For the text-containing cell, return its midpoint in (x, y) coordinate format. 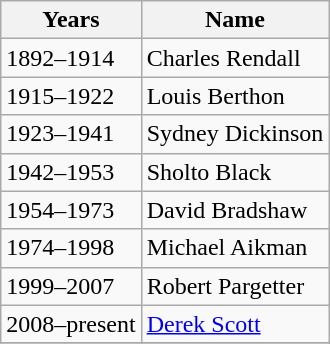
1974–1998 (71, 248)
Michael Aikman (235, 248)
Robert Pargetter (235, 286)
Name (235, 20)
Charles Rendall (235, 58)
1942–1953 (71, 172)
1954–1973 (71, 210)
Louis Berthon (235, 96)
1892–1914 (71, 58)
Sholto Black (235, 172)
2008–present (71, 324)
Sydney Dickinson (235, 134)
1915–1922 (71, 96)
Derek Scott (235, 324)
1923–1941 (71, 134)
1999–2007 (71, 286)
Years (71, 20)
David Bradshaw (235, 210)
